Pinpoint the cell where the given text exists, returning its (X, Y) midpoint coordinate. 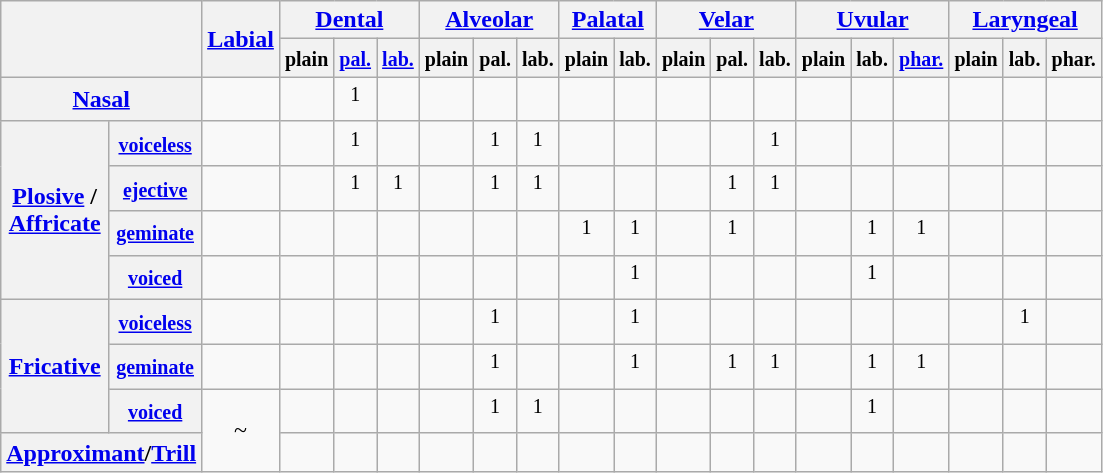
Uvular (872, 20)
Velar (726, 20)
Plosive /Affricate (55, 210)
Labial (241, 39)
Approximant/Trill (102, 452)
Laryngeal (1026, 20)
Dental (349, 20)
Palatal (608, 20)
ejective (156, 188)
Nasal (102, 100)
Alveolar (489, 20)
Fricative (55, 367)
~ (241, 430)
